Search for the cell housing the specified text and yield its (x, y) center coordinate. 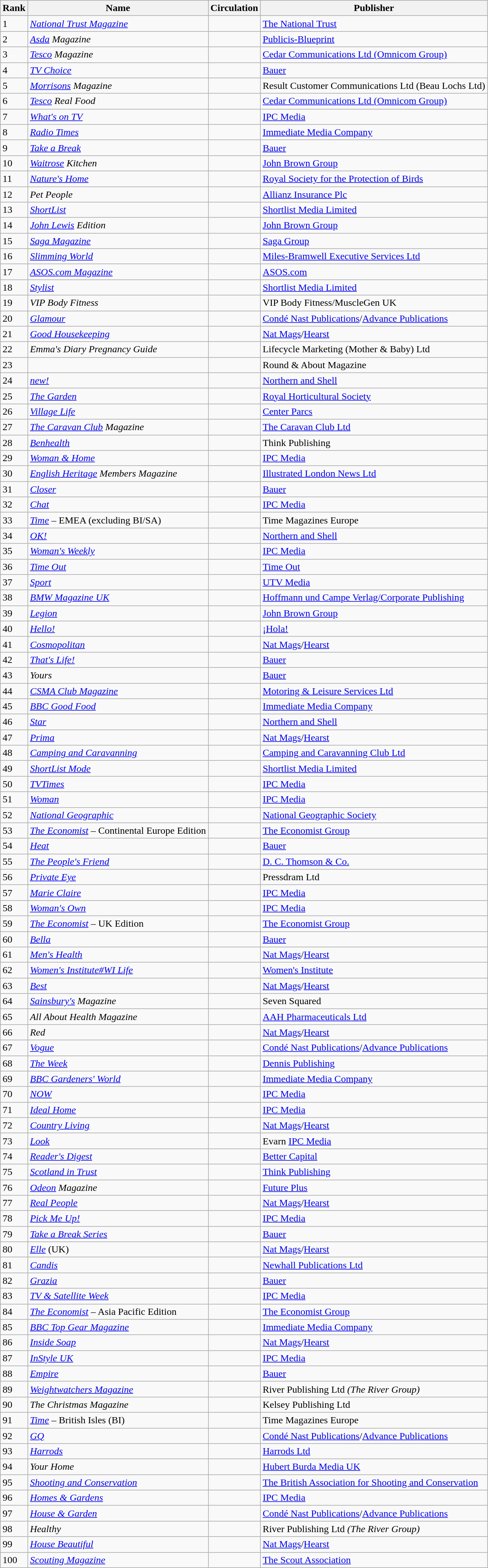
97 (14, 1513)
72 (14, 1125)
Hubert Burda Media UK (374, 1467)
Pick Me Up! (118, 1219)
Center Parcs (374, 411)
Homes & Gardens (118, 1498)
Asda Magazine (118, 39)
86 (14, 1343)
74 (14, 1156)
84 (14, 1312)
Elle (UK) (118, 1250)
28 (14, 442)
Scouting Magazine (118, 1560)
Weightwatchers Magazine (118, 1389)
Grazia (118, 1281)
15 (14, 241)
Harrods Ltd (374, 1451)
9 (14, 148)
Stylist (118, 287)
33 (14, 520)
Best (118, 986)
34 (14, 536)
Pet People (118, 194)
Yours (118, 675)
Nature's Home (118, 179)
57 (14, 892)
Good Housekeeping (118, 334)
36 (14, 567)
Pressdram Ltd (374, 877)
Village Life (118, 411)
NOW (118, 1094)
Camping and Caravanning (118, 753)
45 (14, 707)
20 (14, 318)
54 (14, 846)
53 (14, 830)
D. C. Thomson & Co. (374, 861)
5 (14, 86)
Publicis-Blueprint (374, 39)
BMW Magazine UK (118, 598)
Private Eye (118, 877)
That's Life! (118, 660)
64 (14, 1001)
69 (14, 1079)
35 (14, 551)
6 (14, 101)
31 (14, 489)
ShortList (118, 210)
42 (14, 660)
26 (14, 411)
61 (14, 955)
The British Association for Shooting and Conservation (374, 1482)
76 (14, 1188)
Scotland in Trust (118, 1172)
70 (14, 1094)
79 (14, 1234)
46 (14, 722)
Newhall Publications Ltd (374, 1265)
43 (14, 675)
Woman (118, 799)
The Economist – Continental Europe Edition (118, 830)
90 (14, 1405)
40 (14, 629)
Morrisons Magazine (118, 86)
BBC Top Gear Magazine (118, 1327)
95 (14, 1482)
¡Hola! (374, 629)
Tesco Magazine (118, 55)
24 (14, 380)
Better Capital (374, 1156)
Sport (118, 582)
Circulation (234, 8)
VIP Body Fitness/MuscleGen UK (374, 303)
BBC Good Food (118, 707)
16 (14, 256)
99 (14, 1544)
100 (14, 1560)
39 (14, 613)
80 (14, 1250)
All About Health Magazine (118, 1017)
TVTimes (118, 784)
The People's Friend (118, 861)
VIP Body Fitness (118, 303)
73 (14, 1141)
Real People (118, 1203)
62 (14, 970)
Inside Soap (118, 1343)
Look (118, 1141)
Shooting and Conservation (118, 1482)
41 (14, 644)
32 (14, 505)
Women's Institute#WI Life (118, 970)
1 (14, 24)
The Economist – UK Edition (118, 923)
Saga Group (374, 241)
21 (14, 334)
Kelsey Publishing Ltd (374, 1405)
27 (14, 427)
48 (14, 753)
Result Customer Communications Ltd (Beau Lochs Ltd) (374, 86)
89 (14, 1389)
The National Trust (374, 24)
63 (14, 986)
ASOS.com Magazine (118, 272)
Sainsbury's Magazine (118, 1001)
The Garden (118, 396)
Empire (118, 1374)
John Lewis Edition (118, 225)
The Scout Association (374, 1560)
Allianz Insurance Plc (374, 194)
77 (14, 1203)
13 (14, 210)
4 (14, 70)
The Christmas Magazine (118, 1405)
Odeon Magazine (118, 1188)
The Economist – Asia Pacific Edition (118, 1312)
Name (118, 8)
AAH Pharmaceuticals Ltd (374, 1017)
44 (14, 691)
11 (14, 179)
2 (14, 39)
Royal Society for the Protection of Birds (374, 179)
10 (14, 163)
Woman's Own (118, 908)
66 (14, 1032)
Star (118, 722)
82 (14, 1281)
59 (14, 923)
Men's Health (118, 955)
Hoffmann und Campe Verlag/Corporate Publishing (374, 598)
23 (14, 365)
85 (14, 1327)
22 (14, 349)
8 (14, 132)
Women's Institute (374, 970)
ShortList Mode (118, 769)
Chat (118, 505)
House & Garden (118, 1513)
TV Choice (118, 70)
The Caravan Club Ltd (374, 427)
Woman & Home (118, 458)
Camping and Caravanning Club Ltd (374, 753)
Closer (118, 489)
Candis (118, 1265)
Radio Times (118, 132)
Marie Claire (118, 892)
Woman's Weekly (118, 551)
Take a Break (118, 148)
Reader's Digest (118, 1156)
81 (14, 1265)
Heat (118, 846)
67 (14, 1048)
96 (14, 1498)
78 (14, 1219)
47 (14, 738)
Seven Squared (374, 1001)
National Trust Magazine (118, 24)
InStyle UK (118, 1358)
Miles-Bramwell Executive Services Ltd (374, 256)
93 (14, 1451)
Saga Magazine (118, 241)
92 (14, 1435)
Legion (118, 613)
55 (14, 861)
Healthy (118, 1529)
52 (14, 815)
75 (14, 1172)
The Week (118, 1063)
65 (14, 1017)
OK! (118, 536)
50 (14, 784)
Vogue (118, 1048)
Slimming World (118, 256)
98 (14, 1529)
37 (14, 582)
Your Home (118, 1467)
Glamour (118, 318)
Take a Break Series (118, 1234)
TV & Satellite Week (118, 1296)
51 (14, 799)
58 (14, 908)
19 (14, 303)
The Caravan Club Magazine (118, 427)
88 (14, 1374)
Hello! (118, 629)
Tesco Real Food (118, 101)
94 (14, 1467)
Red (118, 1032)
Motoring & Leisure Services Ltd (374, 691)
Country Living (118, 1125)
12 (14, 194)
Royal Horticultural Society (374, 396)
Cosmopolitan (118, 644)
68 (14, 1063)
House Beautiful (118, 1544)
What's on TV (118, 117)
Time – British Isles (BI) (118, 1420)
Round & About Magazine (374, 365)
ASOS.com (374, 272)
National Geographic (118, 815)
English Heritage Members Magazine (118, 474)
new! (118, 380)
Rank (14, 8)
3 (14, 55)
CSMA Club Magazine (118, 691)
Dennis Publishing (374, 1063)
60 (14, 939)
Emma's Diary Pregnancy Guide (118, 349)
49 (14, 769)
17 (14, 272)
71 (14, 1110)
Illustrated London News Ltd (374, 474)
Harrods (118, 1451)
GQ (118, 1435)
Publisher (374, 8)
UTV Media (374, 582)
91 (14, 1420)
18 (14, 287)
Prima (118, 738)
Evarn IPC Media (374, 1141)
38 (14, 598)
National Geographic Society (374, 815)
87 (14, 1358)
Time – EMEA (excluding BI/SA) (118, 520)
83 (14, 1296)
Lifecycle Marketing (Mother & Baby) Ltd (374, 349)
Future Plus (374, 1188)
29 (14, 458)
30 (14, 474)
Benhealth (118, 442)
7 (14, 117)
56 (14, 877)
14 (14, 225)
25 (14, 396)
Bella (118, 939)
Ideal Home (118, 1110)
Waitrose Kitchen (118, 163)
BBC Gardeners' World (118, 1079)
